Identify which cell holds the provided text, then report its (X, Y) central coordinate. 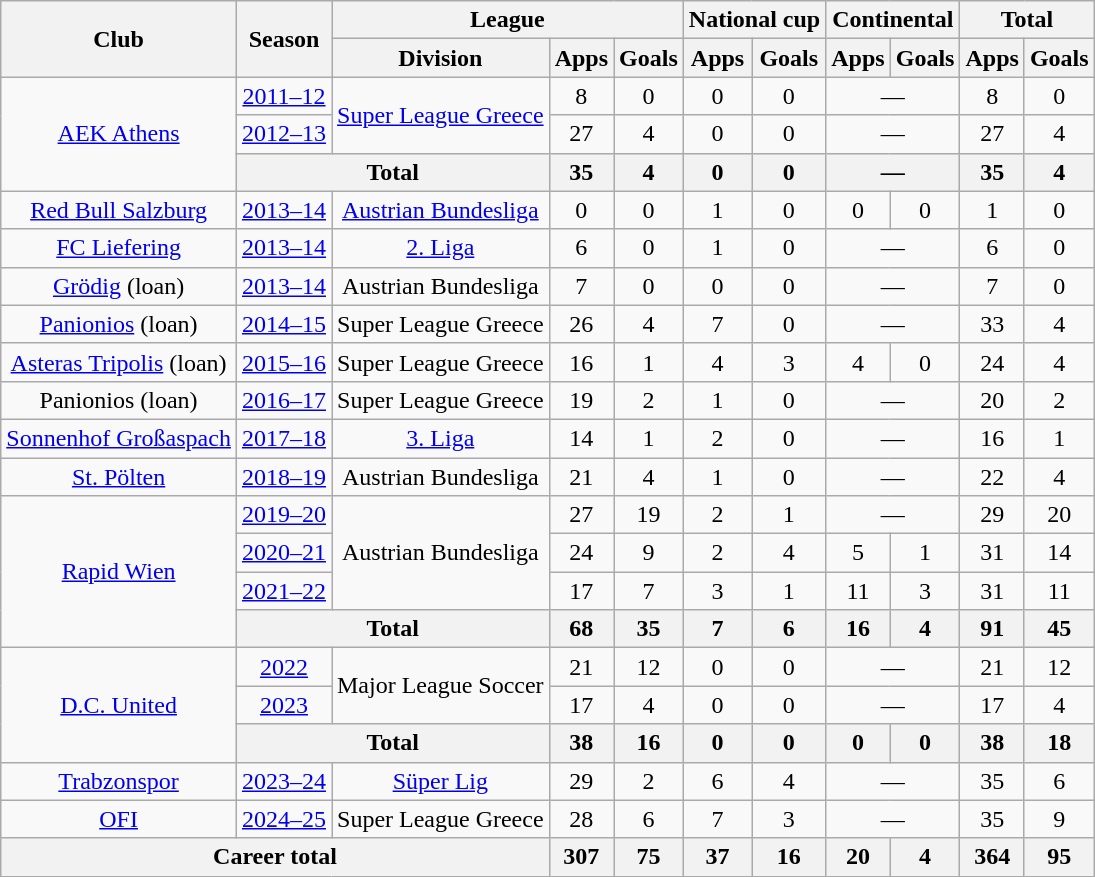
95 (1059, 857)
26 (581, 324)
2020–21 (284, 553)
68 (581, 629)
Asteras Tripolis (loan) (119, 362)
364 (992, 857)
St. Pölten (119, 477)
22 (992, 477)
D.C. United (119, 705)
Rapid Wien (119, 572)
2023 (284, 705)
2011–12 (284, 96)
2015–16 (284, 362)
Career total (275, 857)
2016–17 (284, 400)
2023–24 (284, 781)
Sonnenhof Großaspach (119, 438)
AEK Athens (119, 134)
37 (717, 857)
Major League Soccer (441, 686)
75 (649, 857)
18 (1059, 743)
Division (441, 58)
Trabzonspor (119, 781)
2021–22 (284, 591)
45 (1059, 629)
National cup (754, 20)
2012–13 (284, 134)
33 (992, 324)
Club (119, 39)
2. Liga (441, 248)
Red Bull Salzburg (119, 210)
OFI (119, 819)
FC Liefering (119, 248)
League (508, 20)
91 (992, 629)
2024–25 (284, 819)
2022 (284, 667)
Continental (893, 20)
2014–15 (284, 324)
Season (284, 39)
Grödig (loan) (119, 286)
2017–18 (284, 438)
5 (858, 553)
2018–19 (284, 477)
Süper Lig (441, 781)
2019–20 (284, 515)
307 (581, 857)
3. Liga (441, 438)
28 (581, 819)
